Extract the [x, y] coordinate from the center of the cell holding the provided text.  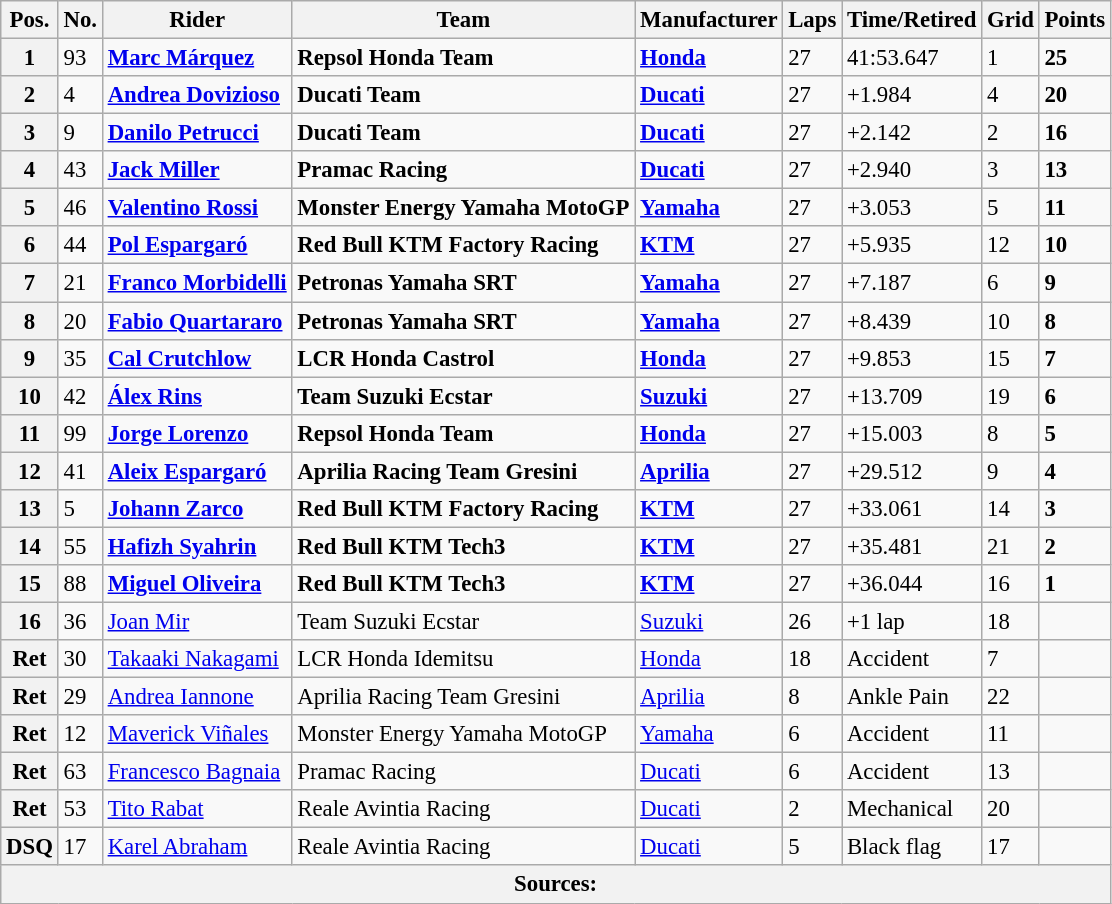
Álex Rins [197, 396]
93 [80, 58]
88 [80, 584]
Marc Márquez [197, 58]
Time/Retired [912, 20]
Team [464, 20]
Maverick Viñales [197, 734]
+1 lap [912, 621]
35 [80, 358]
42 [80, 396]
+13.709 [912, 396]
22 [1010, 697]
99 [80, 433]
+2.142 [912, 133]
Ankle Pain [912, 697]
Karel Abraham [197, 847]
Andrea Dovizioso [197, 95]
+3.053 [912, 208]
Pos. [30, 20]
26 [812, 621]
Johann Zarco [197, 509]
36 [80, 621]
+29.512 [912, 471]
Pol Espargaró [197, 245]
+36.044 [912, 584]
Manufacturer [709, 20]
+33.061 [912, 509]
+9.853 [912, 358]
Hafizh Syahrin [197, 546]
19 [1010, 396]
Francesco Bagnaia [197, 772]
Joan Mir [197, 621]
+15.003 [912, 433]
+8.439 [912, 321]
63 [80, 772]
Takaaki Nakagami [197, 659]
LCR Honda Idemitsu [464, 659]
Black flag [912, 847]
Cal Crutchlow [197, 358]
41 [80, 471]
+7.187 [912, 283]
Aleix Espargaró [197, 471]
44 [80, 245]
41:53.647 [912, 58]
53 [80, 809]
LCR Honda Castrol [464, 358]
Danilo Petrucci [197, 133]
Grid [1010, 20]
Mechanical [912, 809]
Laps [812, 20]
Andrea Iannone [197, 697]
43 [80, 170]
Tito Rabat [197, 809]
30 [80, 659]
DSQ [30, 847]
Miguel Oliveira [197, 584]
No. [80, 20]
Franco Morbidelli [197, 283]
+2.940 [912, 170]
Rider [197, 20]
Sources: [556, 885]
+1.984 [912, 95]
Jorge Lorenzo [197, 433]
Points [1074, 20]
25 [1074, 58]
+35.481 [912, 546]
29 [80, 697]
Valentino Rossi [197, 208]
Jack Miller [197, 170]
+5.935 [912, 245]
46 [80, 208]
55 [80, 546]
Fabio Quartararo [197, 321]
